Detect which cell encompasses the target text, then output its [x, y] center coordinate. 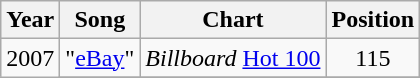
Position [373, 20]
Chart [233, 20]
Song [100, 20]
115 [373, 58]
2007 [30, 58]
"eBay" [100, 58]
Year [30, 20]
Billboard Hot 100 [233, 58]
